Find where the given text appears and provide that cell's center as [x, y] coordinate. 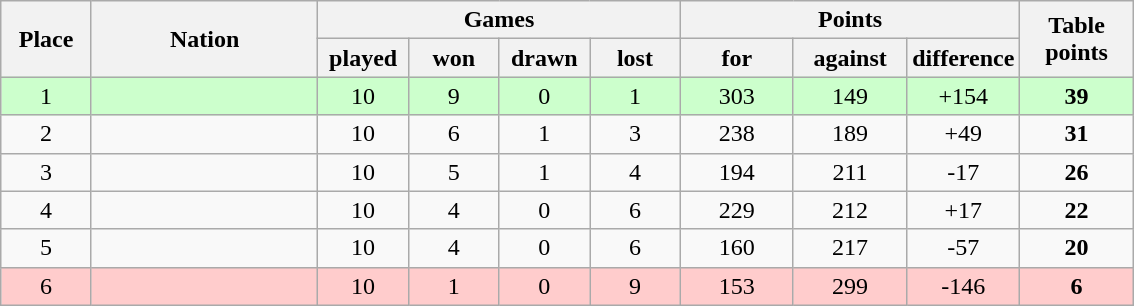
39 [1076, 96]
for [736, 58]
Points [850, 20]
303 [736, 96]
lost [636, 58]
Nation [204, 39]
22 [1076, 210]
difference [964, 58]
2 [46, 134]
194 [736, 172]
-146 [964, 286]
299 [850, 286]
drawn [544, 58]
20 [1076, 248]
31 [1076, 134]
211 [850, 172]
against [850, 58]
238 [736, 134]
149 [850, 96]
189 [850, 134]
229 [736, 210]
+154 [964, 96]
-17 [964, 172]
-57 [964, 248]
217 [850, 248]
212 [850, 210]
Place [46, 39]
160 [736, 248]
26 [1076, 172]
Games [499, 20]
153 [736, 286]
played [364, 58]
+17 [964, 210]
won [454, 58]
+49 [964, 134]
Tablepoints [1076, 39]
